For the text-containing cell, return its midpoint in (X, Y) coordinate format. 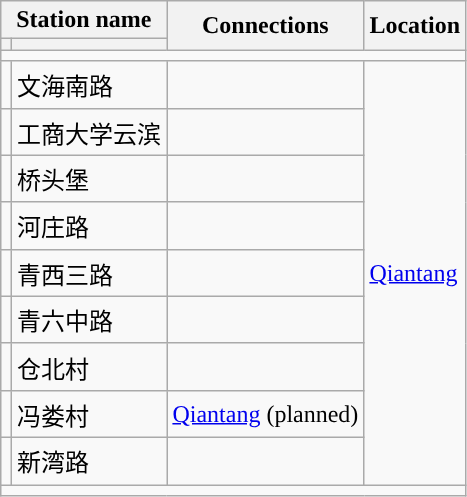
冯娄村 (90, 414)
仓北村 (90, 366)
Location (415, 26)
河庄路 (90, 226)
青西三路 (90, 272)
Qiantang (415, 273)
Qiantang (planned) (266, 414)
青六中路 (90, 320)
文海南路 (90, 84)
Connections (266, 26)
Station name (84, 20)
新湾路 (90, 460)
工商大学云滨 (90, 132)
桥头堡 (90, 178)
